Capture the cell that displays the provided text and extract its (X, Y) central coordinate. 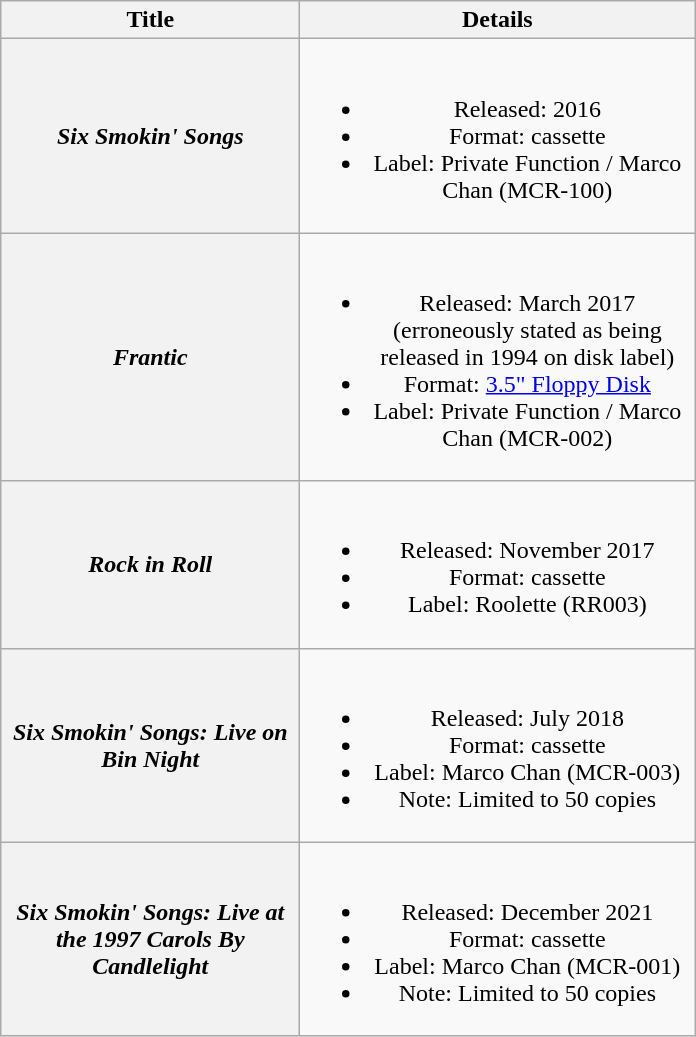
Frantic (150, 357)
Details (498, 20)
Released: November 2017Format: cassetteLabel: Roolette (RR003) (498, 564)
Rock in Roll (150, 564)
Title (150, 20)
Six Smokin' Songs: Live on Bin Night (150, 745)
Released: December 2021Format: cassetteLabel: Marco Chan (MCR-001)Note: Limited to 50 copies (498, 939)
Six Smokin' Songs (150, 136)
Released: July 2018Format: cassetteLabel: Marco Chan (MCR-003)Note: Limited to 50 copies (498, 745)
Released: 2016Format: cassetteLabel: Private Function / Marco Chan (MCR-100) (498, 136)
Six Smokin' Songs: Live at the 1997 Carols By Candlelight (150, 939)
